Scan for the cell matching the given text and deliver its (X, Y) coordinate at center. 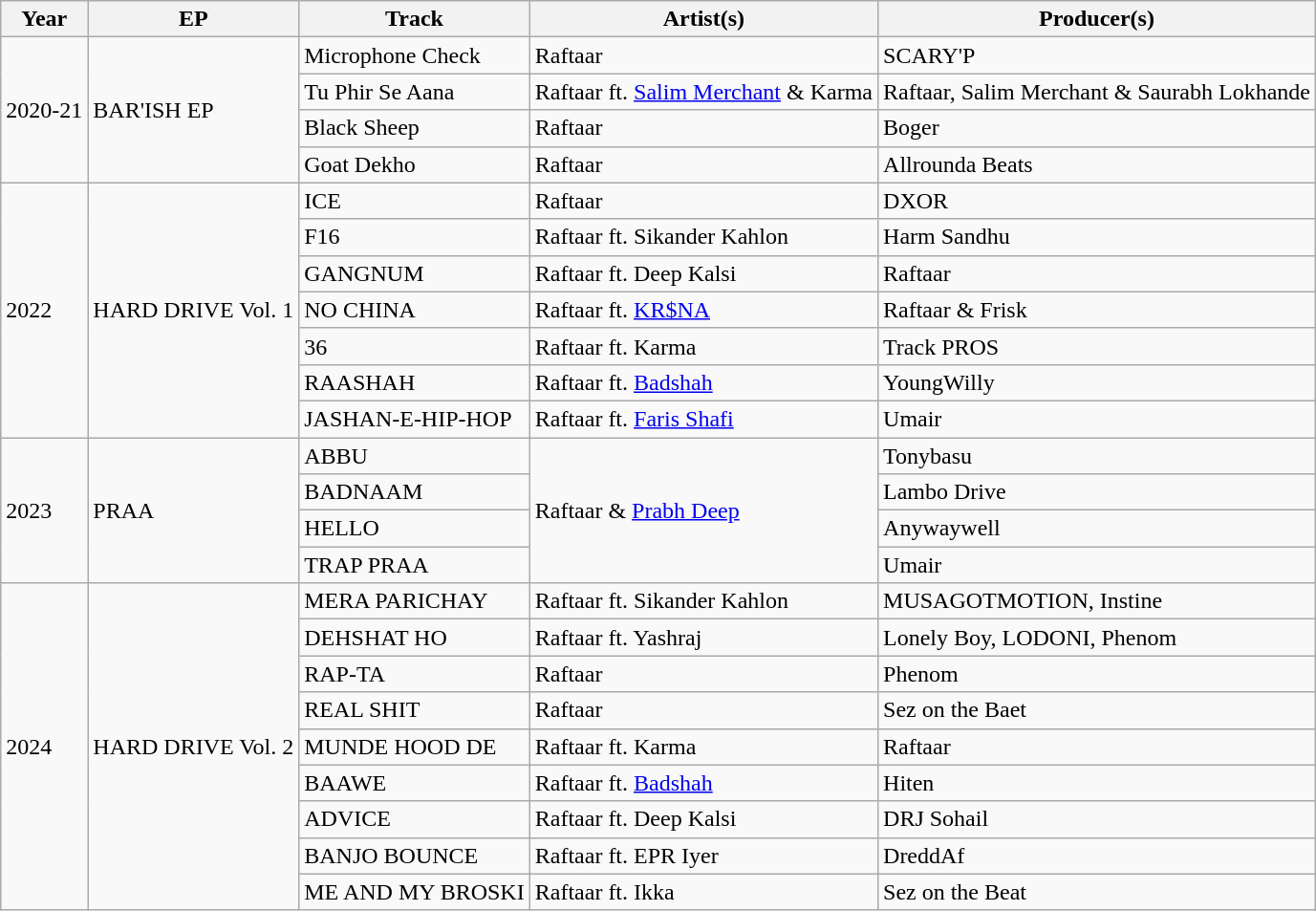
Raftaar ft. Yashraj (703, 638)
RAP-TA (415, 674)
Hiten (1097, 783)
Raftaar ft. Salim Merchant & Karma (703, 92)
HARD DRIVE Vol. 2 (193, 748)
TRAP PRAA (415, 565)
Raftaar ft. Ikka (703, 892)
Harm Sandhu (1097, 237)
2022 (44, 310)
NO CHINA (415, 310)
DXOR (1097, 201)
HELLO (415, 529)
GANGNUM (415, 273)
EP (193, 19)
ABBU (415, 456)
MUSAGOTMOTION, Instine (1097, 601)
Allrounda Beats (1097, 164)
Tu Phir Se Aana (415, 92)
Anywaywell (1097, 529)
Raftaar, Salim Merchant & Saurabh Lokhande (1097, 92)
RAASHAH (415, 382)
Raftaar & Frisk (1097, 310)
MERA PARICHAY (415, 601)
Year (44, 19)
Lambo Drive (1097, 492)
DEHSHAT HO (415, 638)
ME AND MY BROSKI (415, 892)
MUNDE HOOD DE (415, 747)
Track PROS (1097, 346)
Raftaar & Prabh Deep (703, 510)
HARD DRIVE Vol. 1 (193, 310)
2020-21 (44, 110)
ICE (415, 201)
BANJO BOUNCE (415, 856)
Microphone Check (415, 55)
Phenom (1097, 674)
Sez on the Beat (1097, 892)
Sez on the Baet (1097, 710)
2023 (44, 510)
JASHAN-E-HIP-HOP (415, 419)
BAAWE (415, 783)
Black Sheep (415, 128)
Producer(s) (1097, 19)
Artist(s) (703, 19)
BAR'ISH EP (193, 110)
Raftaar ft. KR$NA (703, 310)
PRAA (193, 510)
Track (415, 19)
36 (415, 346)
DreddAf (1097, 856)
Goat Dekho (415, 164)
Raftaar ft. EPR Iyer (703, 856)
Lonely Boy, LODONI, Phenom (1097, 638)
F16 (415, 237)
SCARY'P (1097, 55)
YoungWilly (1097, 382)
DRJ Sohail (1097, 819)
REAL SHIT (415, 710)
ADVICE (415, 819)
BADNAAM (415, 492)
Boger (1097, 128)
2024 (44, 748)
Tonybasu (1097, 456)
Raftaar ft. Faris Shafi (703, 419)
